Provide the (x, y) coordinate of the cell's center where the given text is located.  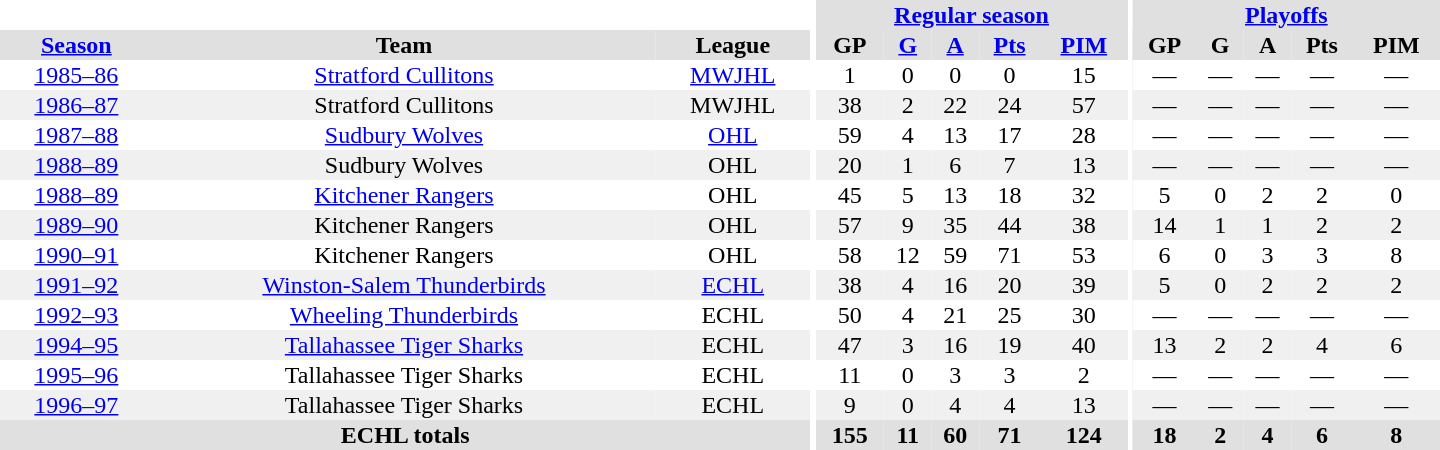
Wheeling Thunderbirds (404, 315)
14 (1165, 225)
Regular season (972, 15)
Playoffs (1286, 15)
Team (404, 45)
35 (954, 225)
1994–95 (76, 345)
45 (850, 195)
155 (850, 435)
1989–90 (76, 225)
39 (1084, 285)
15 (1084, 75)
22 (954, 105)
1990–91 (76, 255)
44 (1010, 225)
124 (1084, 435)
58 (850, 255)
53 (1084, 255)
Winston-Salem Thunderbirds (404, 285)
1996–97 (76, 405)
1987–88 (76, 135)
25 (1010, 315)
32 (1084, 195)
League (732, 45)
7 (1010, 165)
1986–87 (76, 105)
40 (1084, 345)
30 (1084, 315)
21 (954, 315)
1985–86 (76, 75)
1992–93 (76, 315)
1991–92 (76, 285)
60 (954, 435)
50 (850, 315)
47 (850, 345)
19 (1010, 345)
1995–96 (76, 375)
ECHL totals (405, 435)
12 (908, 255)
Season (76, 45)
28 (1084, 135)
17 (1010, 135)
24 (1010, 105)
